Scan for the cell matching the given text and deliver its (x, y) coordinate at center. 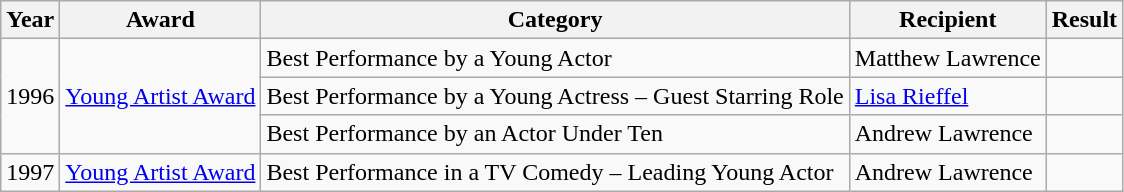
1996 (30, 96)
Matthew Lawrence (948, 58)
Best Performance in a TV Comedy – Leading Young Actor (555, 172)
Category (555, 20)
Year (30, 20)
1997 (30, 172)
Result (1084, 20)
Lisa Rieffel (948, 96)
Recipient (948, 20)
Best Performance by a Young Actor (555, 58)
Best Performance by a Young Actress – Guest Starring Role (555, 96)
Best Performance by an Actor Under Ten (555, 134)
Award (160, 20)
